Return the [x, y] coordinate for the center point of the cell that contains the specified text.  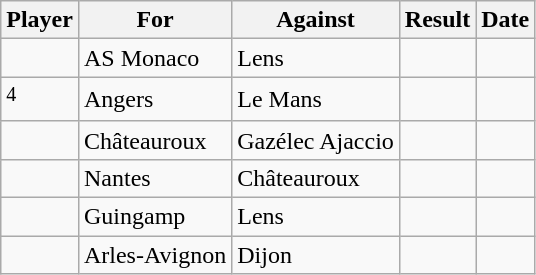
Against [316, 20]
For [154, 20]
4 [40, 100]
Nantes [154, 178]
Player [40, 20]
Angers [154, 100]
Result [437, 20]
Dijon [316, 255]
Date [506, 20]
Arles-Avignon [154, 255]
Guingamp [154, 217]
Gazélec Ajaccio [316, 140]
Le Mans [316, 100]
AS Monaco [154, 58]
